Capture the cell that displays the provided text and extract its [X, Y] central coordinate. 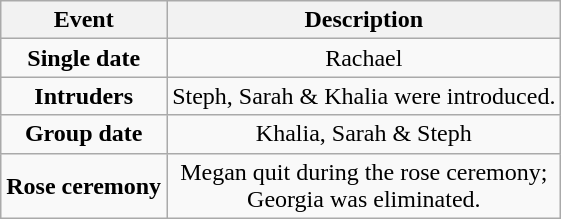
Intruders [84, 96]
Single date [84, 58]
Rose ceremony [84, 186]
Khalia, Sarah & Steph [364, 134]
Event [84, 20]
Group date [84, 134]
Megan quit during the rose ceremony;Georgia was eliminated. [364, 186]
Rachael [364, 58]
Description [364, 20]
Steph, Sarah & Khalia were introduced. [364, 96]
